Find where the given text appears and provide that cell's center as [x, y] coordinate. 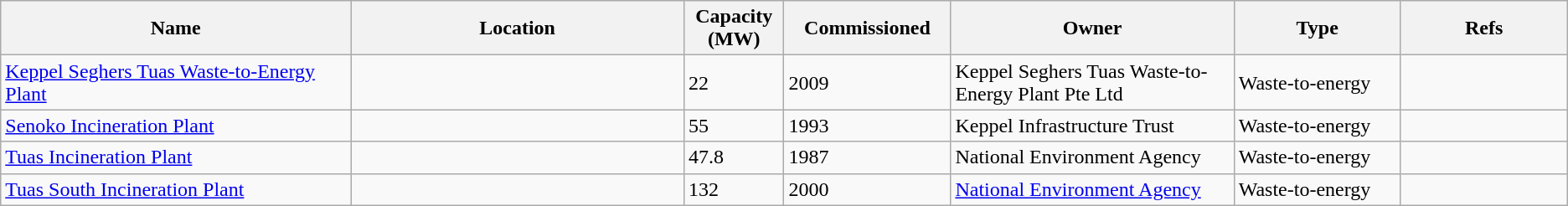
Keppel Infrastructure Trust [1092, 126]
Keppel Seghers Tuas Waste-to-Energy Plant Pte Ltd [1092, 82]
Tuas South Incineration Plant [176, 189]
55 [734, 126]
Type [1317, 28]
Tuas Incineration Plant [176, 157]
47.8 [734, 157]
2000 [868, 189]
Owner [1092, 28]
Refs [1484, 28]
Commissioned [868, 28]
132 [734, 189]
2009 [868, 82]
Senoko Incineration Plant [176, 126]
Name [176, 28]
Capacity (MW) [734, 28]
1987 [868, 157]
Keppel Seghers Tuas Waste-to-Energy Plant [176, 82]
Location [518, 28]
22 [734, 82]
1993 [868, 126]
